Return the (x, y) coordinate for the center point of the cell that contains the specified text.  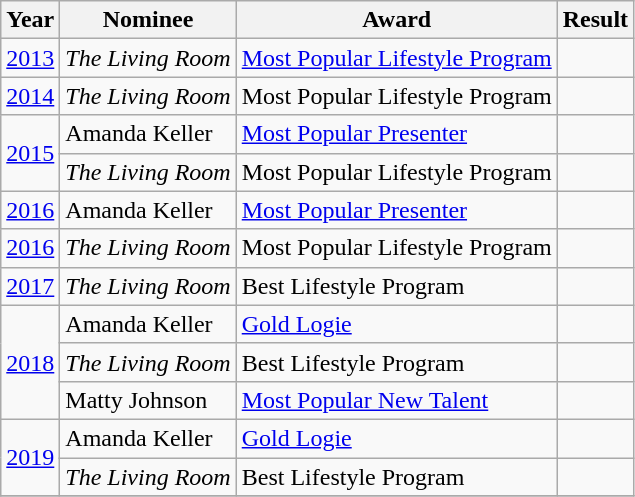
2015 (30, 153)
2018 (30, 362)
Nominee (148, 20)
Award (396, 20)
Year (30, 20)
2014 (30, 96)
2013 (30, 58)
2017 (30, 286)
Matty Johnson (148, 400)
Result (595, 20)
2019 (30, 457)
Most Popular New Talent (396, 400)
